Locate the cell with the specified text and output its (x, y) center coordinate. 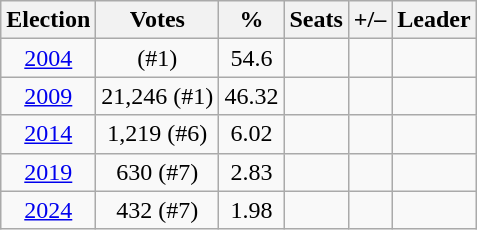
2024 (48, 210)
Leader (434, 20)
% (252, 20)
6.02 (252, 134)
Votes (158, 20)
46.32 (252, 96)
432 (#7) (158, 210)
2009 (48, 96)
Seats (316, 20)
2004 (48, 58)
1.98 (252, 210)
(#1) (158, 58)
54.6 (252, 58)
Election (48, 20)
2.83 (252, 172)
21,246 (#1) (158, 96)
2014 (48, 134)
1,219 (#6) (158, 134)
2019 (48, 172)
630 (#7) (158, 172)
+/– (370, 20)
